From the cell containing the given text, extract its center point as [x, y] coordinate. 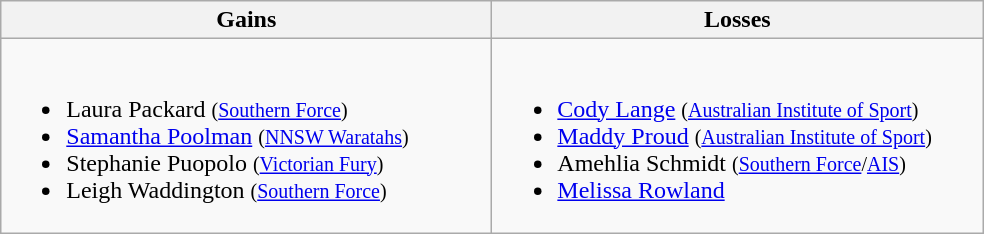
Cody Lange (Australian Institute of Sport)Maddy Proud (Australian Institute of Sport)Amehlia Schmidt (Southern Force/AIS)Melissa Rowland [738, 136]
Losses [738, 20]
Laura Packard (Southern Force)Samantha Poolman (NNSW Waratahs)Stephanie Puopolo (Victorian Fury) Leigh Waddington (Southern Force) [246, 136]
Gains [246, 20]
